Return the (x, y) coordinate for the center point of the cell that contains the specified text.  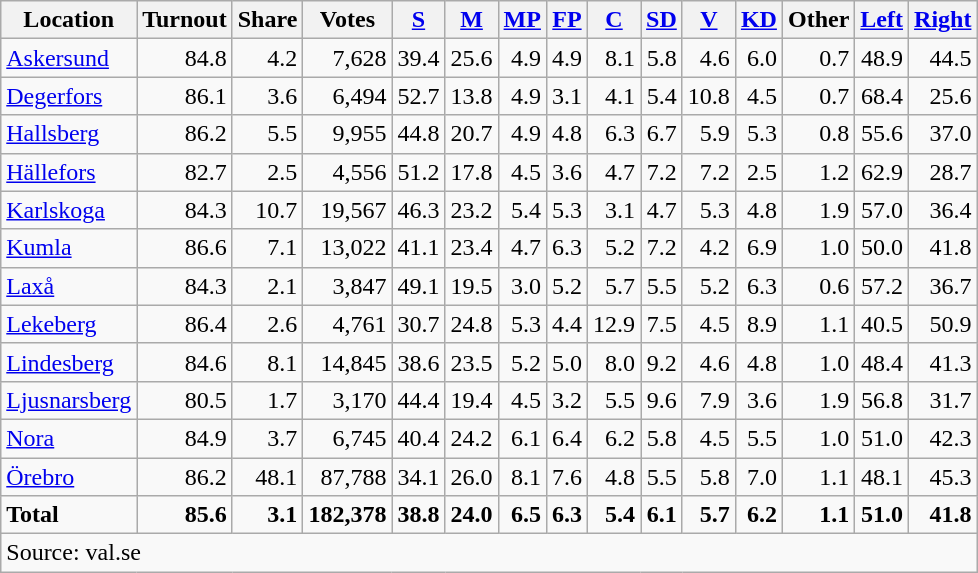
87,788 (348, 477)
V (708, 20)
56.8 (882, 400)
Kumla (69, 248)
51.2 (418, 172)
4,556 (348, 172)
31.7 (943, 400)
3,170 (348, 400)
26.0 (472, 477)
41.3 (943, 362)
Right (943, 20)
24.0 (472, 515)
3.7 (268, 438)
44.5 (943, 58)
41.1 (418, 248)
38.6 (418, 362)
4.1 (614, 96)
38.8 (418, 515)
FP (566, 20)
55.6 (882, 134)
Ljusnarsberg (69, 400)
19,567 (348, 210)
9.2 (662, 362)
0.8 (818, 134)
1.2 (818, 172)
10.8 (708, 96)
24.8 (472, 324)
17.8 (472, 172)
36.7 (943, 286)
Laxå (69, 286)
Karlskoga (69, 210)
6.9 (758, 248)
46.3 (418, 210)
45.3 (943, 477)
6,745 (348, 438)
34.1 (418, 477)
Total (69, 515)
13.8 (472, 96)
36.4 (943, 210)
Degerfors (69, 96)
44.8 (418, 134)
5.0 (566, 362)
39.4 (418, 58)
Other (818, 20)
85.6 (185, 515)
48.9 (882, 58)
Nora (69, 438)
6.7 (662, 134)
9.6 (662, 400)
40.5 (882, 324)
40.4 (418, 438)
28.7 (943, 172)
7.6 (566, 477)
Location (69, 20)
KD (758, 20)
57.2 (882, 286)
44.4 (418, 400)
6.0 (758, 58)
4.4 (566, 324)
14,845 (348, 362)
68.4 (882, 96)
2.1 (268, 286)
M (472, 20)
6,494 (348, 96)
0.6 (818, 286)
4,761 (348, 324)
SD (662, 20)
8.9 (758, 324)
3,847 (348, 286)
1.7 (268, 400)
182,378 (348, 515)
50.9 (943, 324)
12.9 (614, 324)
24.2 (472, 438)
Askersund (69, 58)
Votes (348, 20)
57.0 (882, 210)
80.5 (185, 400)
48.4 (882, 362)
20.7 (472, 134)
MP (522, 20)
7.1 (268, 248)
7.9 (708, 400)
82.7 (185, 172)
Share (268, 20)
2.6 (268, 324)
Hallsberg (69, 134)
52.7 (418, 96)
84.6 (185, 362)
9,955 (348, 134)
6.5 (522, 515)
50.0 (882, 248)
37.0 (943, 134)
8.0 (614, 362)
19.4 (472, 400)
23.5 (472, 362)
7.5 (662, 324)
84.8 (185, 58)
49.1 (418, 286)
23.4 (472, 248)
13,022 (348, 248)
86.6 (185, 248)
42.3 (943, 438)
3.0 (522, 286)
Hällefors (69, 172)
30.7 (418, 324)
86.1 (185, 96)
7.0 (758, 477)
Source: val.se (489, 553)
S (418, 20)
3.2 (566, 400)
86.4 (185, 324)
Turnout (185, 20)
Lindesberg (69, 362)
5.9 (708, 134)
6.4 (566, 438)
Örebro (69, 477)
7,628 (348, 58)
62.9 (882, 172)
C (614, 20)
84.9 (185, 438)
Lekeberg (69, 324)
23.2 (472, 210)
Left (882, 20)
10.7 (268, 210)
19.5 (472, 286)
